Return the [X, Y] coordinate for the center point of the cell that contains the specified text.  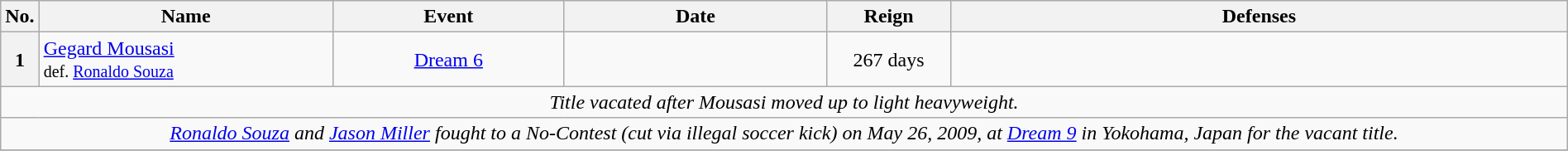
Event [448, 17]
No. [20, 17]
Title vacated after Mousasi moved up to light heavyweight. [784, 102]
1 [20, 60]
Dream 6 [448, 60]
Name [185, 17]
267 days [889, 60]
Defenses [1260, 17]
Date [695, 17]
Reign [889, 17]
Gegard Mousasidef. Ronaldo Souza [185, 60]
